Output the (x, y) coordinate of the center of the cell containing the given text.  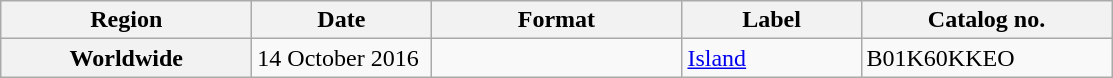
Label (772, 20)
B01K60KKEO (986, 58)
Region (126, 20)
Catalog no. (986, 20)
Worldwide (126, 58)
Format (556, 20)
Island (772, 58)
Date (342, 20)
14 October 2016 (342, 58)
